Return the (X, Y) coordinate for the center point of the cell that contains the specified text.  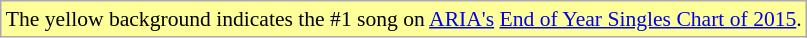
The yellow background indicates the #1 song on ARIA's End of Year Singles Chart of 2015. (404, 19)
